Capture the cell that displays the provided text and extract its [X, Y] central coordinate. 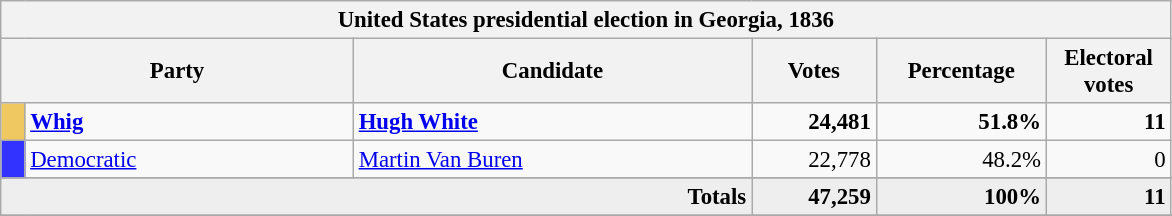
47,259 [814, 197]
Martin Van Buren [552, 160]
51.8% [961, 122]
Whig [189, 122]
Totals [376, 197]
100% [961, 197]
Percentage [961, 72]
48.2% [961, 160]
United States presidential election in Georgia, 1836 [586, 20]
24,481 [814, 122]
0 [1108, 160]
Democratic [189, 160]
Hugh White [552, 122]
Electoral votes [1108, 72]
Party [178, 72]
Votes [814, 72]
22,778 [814, 160]
Candidate [552, 72]
